Detect which cell encompasses the target text, then output its (x, y) center coordinate. 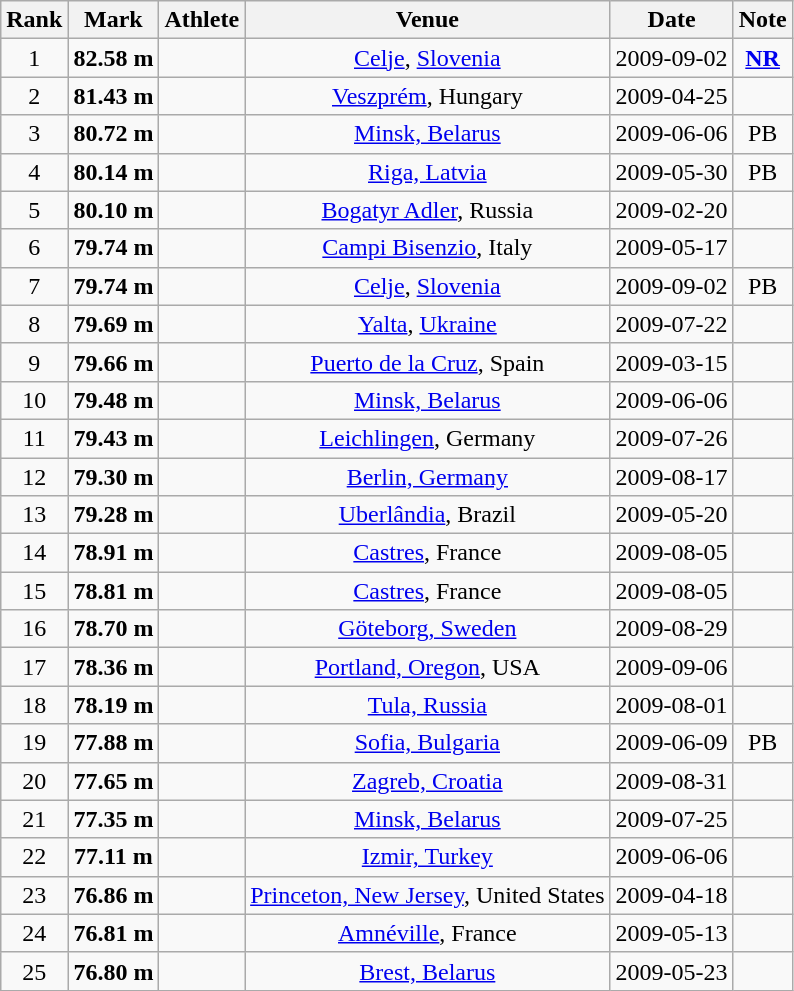
79.43 m (114, 438)
2009-04-25 (672, 96)
77.11 m (114, 857)
2009-09-06 (672, 667)
2009-08-17 (672, 477)
8 (34, 324)
80.14 m (114, 172)
Tula, Russia (428, 705)
Leichlingen, Germany (428, 438)
4 (34, 172)
Campi Bisenzio, Italy (428, 248)
Date (672, 20)
81.43 m (114, 96)
Zagreb, Croatia (428, 781)
14 (34, 553)
78.91 m (114, 553)
2009-08-29 (672, 629)
80.72 m (114, 134)
77.65 m (114, 781)
Yalta, Ukraine (428, 324)
18 (34, 705)
3 (34, 134)
12 (34, 477)
2009-02-20 (672, 210)
Venue (428, 20)
13 (34, 515)
2009-05-13 (672, 933)
1 (34, 58)
2009-05-17 (672, 248)
2009-05-30 (672, 172)
Portland, Oregon, USA (428, 667)
2009-07-25 (672, 819)
82.58 m (114, 58)
77.88 m (114, 743)
15 (34, 591)
2009-05-23 (672, 971)
78.81 m (114, 591)
24 (34, 933)
6 (34, 248)
2009-03-15 (672, 362)
11 (34, 438)
79.30 m (114, 477)
76.86 m (114, 895)
Riga, Latvia (428, 172)
Rank (34, 20)
2009-05-20 (672, 515)
2 (34, 96)
Uberlândia, Brazil (428, 515)
76.81 m (114, 933)
23 (34, 895)
NR (762, 58)
2009-04-18 (672, 895)
2009-08-31 (672, 781)
79.69 m (114, 324)
9 (34, 362)
78.36 m (114, 667)
7 (34, 286)
22 (34, 857)
Puerto de la Cruz, Spain (428, 362)
79.48 m (114, 400)
76.80 m (114, 971)
20 (34, 781)
Veszprém, Hungary (428, 96)
5 (34, 210)
2009-07-26 (672, 438)
2009-07-22 (672, 324)
17 (34, 667)
Bogatyr Adler, Russia (428, 210)
79.28 m (114, 515)
Izmir, Turkey (428, 857)
Göteborg, Sweden (428, 629)
Athlete (202, 20)
79.66 m (114, 362)
Note (762, 20)
Amnéville, France (428, 933)
19 (34, 743)
2009-08-01 (672, 705)
80.10 m (114, 210)
77.35 m (114, 819)
Mark (114, 20)
Berlin, Germany (428, 477)
Brest, Belarus (428, 971)
Sofia, Bulgaria (428, 743)
16 (34, 629)
2009-06-09 (672, 743)
21 (34, 819)
78.70 m (114, 629)
25 (34, 971)
Princeton, New Jersey, United States (428, 895)
10 (34, 400)
78.19 m (114, 705)
